Search for the cell housing the specified text and yield its (x, y) center coordinate. 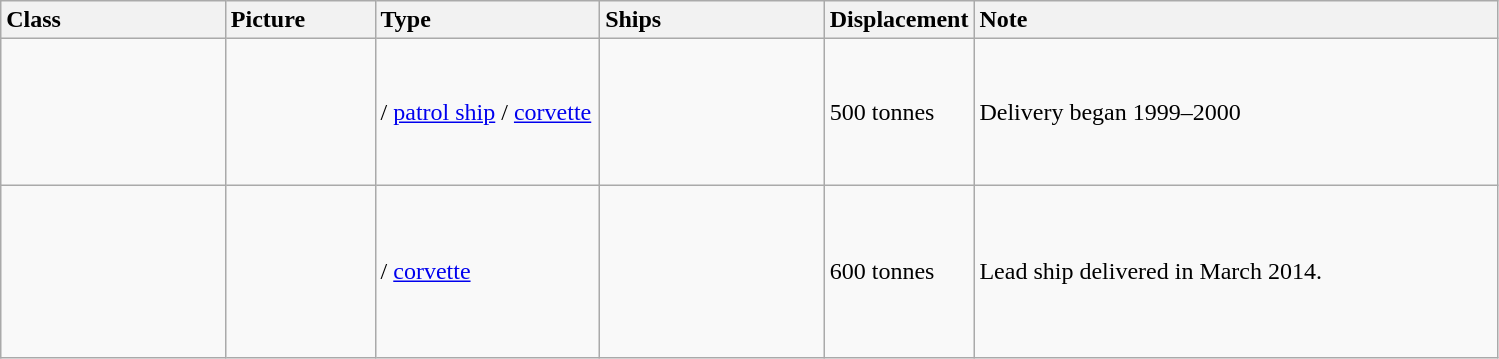
Picture (300, 20)
Lead ship delivered in March 2014. (1236, 272)
600 tonnes (899, 272)
Type (488, 20)
Class (114, 20)
Displacement (899, 20)
500 tonnes (899, 112)
/ corvette (488, 272)
/ patrol ship / corvette (488, 112)
Note (1236, 20)
Ships (712, 20)
Delivery began 1999–2000 (1236, 112)
